Extract the [X, Y] coordinate from the center of the cell holding the provided text.  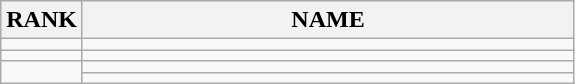
RANK [42, 20]
NAME [328, 20]
